Determine the [x, y] coordinate at the center of the cell enclosing the given text.  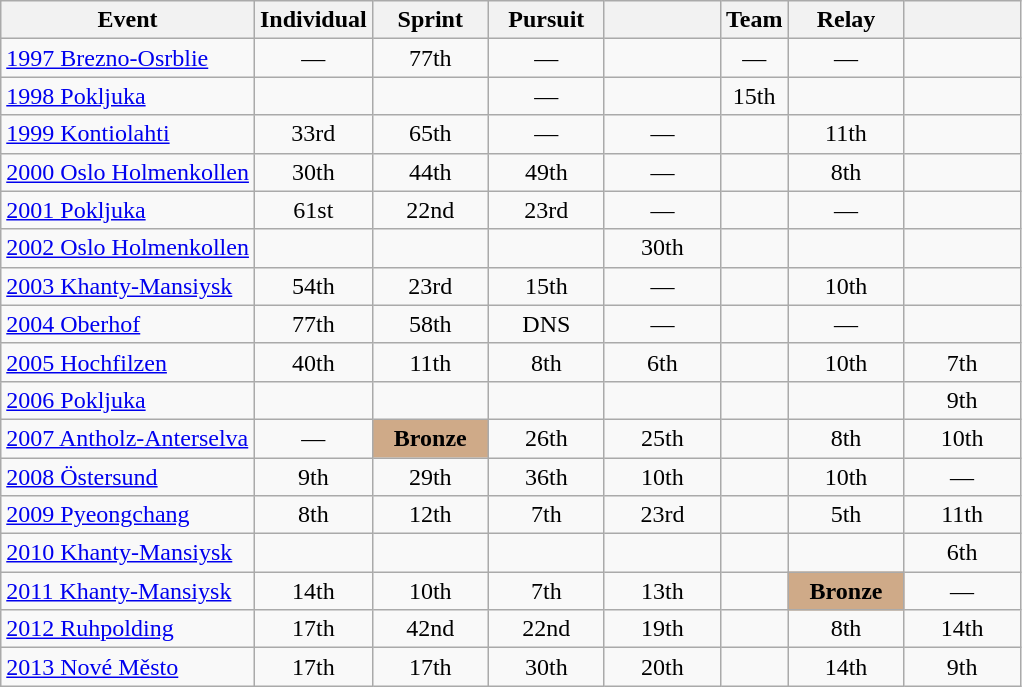
42nd [430, 629]
2001 Pokljuka [128, 210]
DNS [546, 324]
12th [430, 515]
13th [662, 591]
65th [430, 134]
2003 Khanty-Mansiysk [128, 286]
36th [546, 477]
2009 Pyeongchang [128, 515]
Individual [313, 20]
33rd [313, 134]
2002 Oslo Holmenkollen [128, 248]
2013 Nové Město [128, 667]
61st [313, 210]
49th [546, 172]
2010 Khanty-Mansiysk [128, 553]
2008 Östersund [128, 477]
1999 Kontiolahti [128, 134]
5th [846, 515]
1997 Brezno-Osrblie [128, 58]
29th [430, 477]
2006 Pokljuka [128, 400]
25th [662, 438]
19th [662, 629]
Relay [846, 20]
54th [313, 286]
2000 Oslo Holmenkollen [128, 172]
Event [128, 20]
40th [313, 362]
1998 Pokljuka [128, 96]
44th [430, 172]
Pursuit [546, 20]
2005 Hochfilzen [128, 362]
20th [662, 667]
2012 Ruhpolding [128, 629]
Team [754, 20]
58th [430, 324]
Sprint [430, 20]
26th [546, 438]
2011 Khanty-Mansiysk [128, 591]
2004 Oberhof [128, 324]
2007 Antholz-Anterselva [128, 438]
